Detect which cell encompasses the target text, then output its [X, Y] center coordinate. 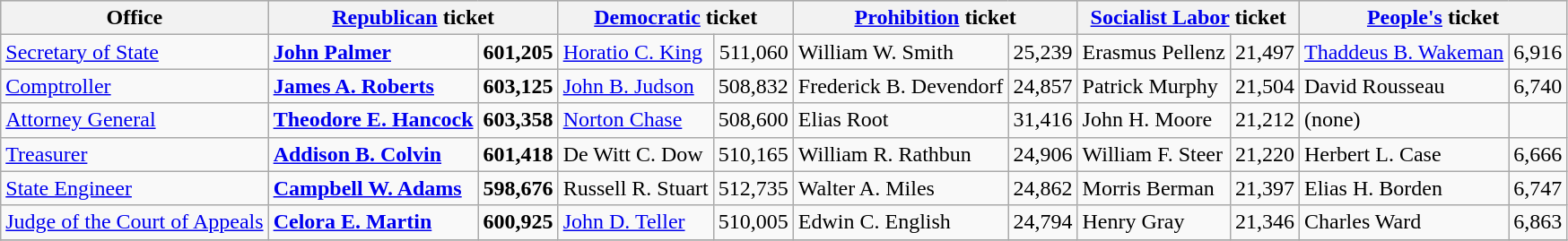
Judge of the Court of Appeals [135, 222]
Norton Chase [635, 120]
John H. Moore [1154, 120]
508,832 [754, 86]
John B. Judson [635, 86]
Theodore E. Hancock [373, 120]
Herbert L. Case [1403, 154]
Attorney General [135, 120]
21,397 [1265, 188]
Democratic ticket [675, 18]
21,212 [1265, 120]
Office [135, 18]
Elias H. Borden [1403, 188]
603,125 [518, 86]
603,358 [518, 120]
601,418 [518, 154]
Elias Root [901, 120]
De Witt C. Dow [635, 154]
Secretary of State [135, 52]
Horatio C. King [635, 52]
6,747 [1538, 188]
21,497 [1265, 52]
(none) [1403, 120]
21,504 [1265, 86]
Russell R. Stuart [635, 188]
William W. Smith [901, 52]
Celora E. Martin [373, 222]
6,740 [1538, 86]
24,794 [1042, 222]
601,205 [518, 52]
Campbell W. Adams [373, 188]
Morris Berman [1154, 188]
Comptroller [135, 86]
510,165 [754, 154]
State Engineer [135, 188]
Patrick Murphy [1154, 86]
31,416 [1042, 120]
Socialist Labor ticket [1188, 18]
John Palmer [373, 52]
Frederick B. Devendorf [901, 86]
25,239 [1042, 52]
Erasmus Pellenz [1154, 52]
Henry Gray [1154, 222]
21,220 [1265, 154]
Prohibition ticket [935, 18]
Thaddeus B. Wakeman [1403, 52]
John D. Teller [635, 222]
Addison B. Colvin [373, 154]
600,925 [518, 222]
David Rousseau [1403, 86]
6,666 [1538, 154]
508,600 [754, 120]
510,005 [754, 222]
Edwin C. English [901, 222]
24,857 [1042, 86]
511,060 [754, 52]
512,735 [754, 188]
William R. Rathbun [901, 154]
People's ticket [1433, 18]
21,346 [1265, 222]
24,906 [1042, 154]
24,862 [1042, 188]
William F. Steer [1154, 154]
Charles Ward [1403, 222]
Walter A. Miles [901, 188]
598,676 [518, 188]
James A. Roberts [373, 86]
Republican ticket [413, 18]
6,863 [1538, 222]
Treasurer [135, 154]
6,916 [1538, 52]
